Locate the cell with the specified text and output its [x, y] center coordinate. 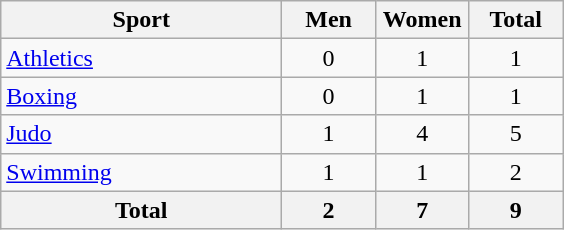
Boxing [142, 96]
Judo [142, 134]
9 [516, 210]
4 [422, 134]
Women [422, 20]
Men [329, 20]
Sport [142, 20]
Swimming [142, 172]
Athletics [142, 58]
5 [516, 134]
7 [422, 210]
